Pinpoint the cell where the given text exists, returning its (x, y) midpoint coordinate. 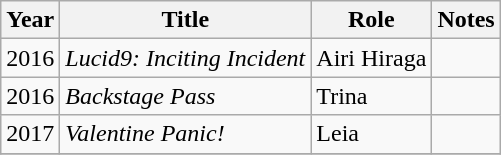
Year (30, 20)
Backstage Pass (186, 96)
Title (186, 20)
Airi Hiraga (372, 58)
Valentine Panic! (186, 134)
2017 (30, 134)
Leia (372, 134)
Lucid9: Inciting Incident (186, 58)
Notes (466, 20)
Trina (372, 96)
Role (372, 20)
